Return the [x, y] coordinate for the center point of the cell that contains the specified text.  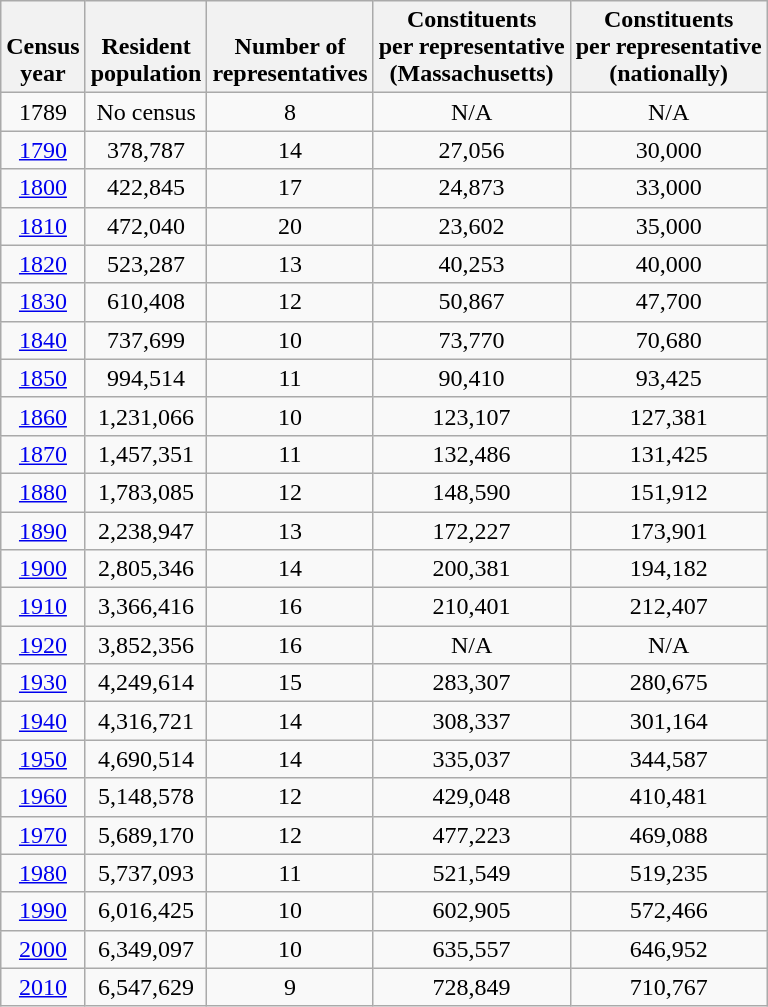
1790 [43, 150]
127,381 [668, 416]
1920 [43, 645]
73,770 [472, 340]
131,425 [668, 454]
2,805,346 [146, 569]
1,231,066 [146, 416]
212,407 [668, 607]
429,048 [472, 797]
23,602 [472, 226]
4,690,514 [146, 759]
132,486 [472, 454]
1930 [43, 683]
523,287 [146, 264]
50,867 [472, 302]
301,164 [668, 721]
Number ofrepresentatives [290, 47]
35,000 [668, 226]
610,408 [146, 302]
1960 [43, 797]
5,148,578 [146, 797]
Censusyear [43, 47]
148,590 [472, 492]
477,223 [472, 835]
646,952 [668, 949]
24,873 [472, 188]
123,107 [472, 416]
70,680 [668, 340]
2000 [43, 949]
519,235 [668, 873]
344,587 [668, 759]
172,227 [472, 531]
5,689,170 [146, 835]
194,182 [668, 569]
Constituentsper representative(Massachusetts) [472, 47]
308,337 [472, 721]
2,238,947 [146, 531]
3,852,356 [146, 645]
635,557 [472, 949]
Constituentsper representative(nationally) [668, 47]
572,466 [668, 911]
1,783,085 [146, 492]
710,767 [668, 987]
2010 [43, 987]
1880 [43, 492]
728,849 [472, 987]
33,000 [668, 188]
4,249,614 [146, 683]
1860 [43, 416]
6,349,097 [146, 949]
283,307 [472, 683]
1890 [43, 531]
1840 [43, 340]
173,901 [668, 531]
90,410 [472, 378]
4,316,721 [146, 721]
602,905 [472, 911]
994,514 [146, 378]
9 [290, 987]
1789 [43, 112]
335,037 [472, 759]
40,000 [668, 264]
469,088 [668, 835]
1800 [43, 188]
1870 [43, 454]
30,000 [668, 150]
200,381 [472, 569]
1900 [43, 569]
15 [290, 683]
8 [290, 112]
1940 [43, 721]
3,366,416 [146, 607]
472,040 [146, 226]
6,016,425 [146, 911]
27,056 [472, 150]
Residentpopulation [146, 47]
280,675 [668, 683]
378,787 [146, 150]
151,912 [668, 492]
1910 [43, 607]
1990 [43, 911]
1810 [43, 226]
93,425 [668, 378]
1850 [43, 378]
6,547,629 [146, 987]
1,457,351 [146, 454]
1970 [43, 835]
No census [146, 112]
737,699 [146, 340]
210,401 [472, 607]
1820 [43, 264]
20 [290, 226]
1830 [43, 302]
17 [290, 188]
47,700 [668, 302]
1980 [43, 873]
422,845 [146, 188]
1950 [43, 759]
410,481 [668, 797]
5,737,093 [146, 873]
521,549 [472, 873]
40,253 [472, 264]
